Extract the [X, Y] coordinate from the center of the cell holding the provided text.  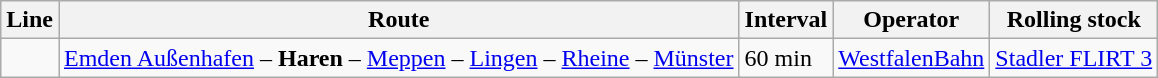
Interval [786, 20]
60 min [786, 58]
Operator [912, 20]
Line [30, 20]
WestfalenBahn [912, 58]
Rolling stock [1074, 20]
Stadler FLIRT 3 [1074, 58]
Route [398, 20]
Emden Außenhafen – Haren – Meppen – Lingen – Rheine – Münster [398, 58]
